From the cell containing the given text, extract its center point as [x, y] coordinate. 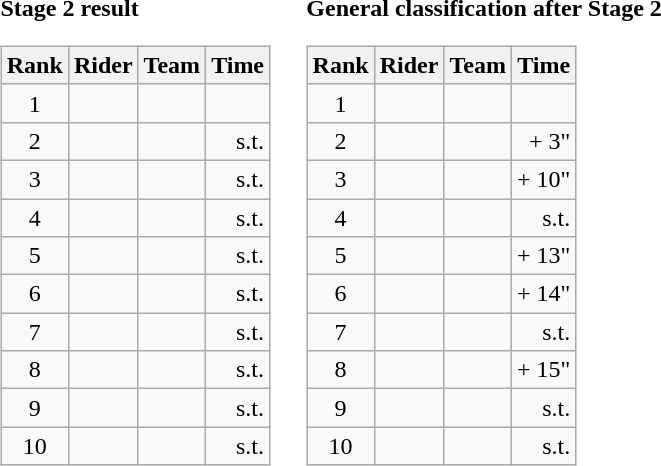
+ 10" [543, 179]
+ 13" [543, 256]
+ 3" [543, 141]
+ 14" [543, 294]
+ 15" [543, 370]
